Provide the (x, y) coordinate of the cell's center where the given text is located.  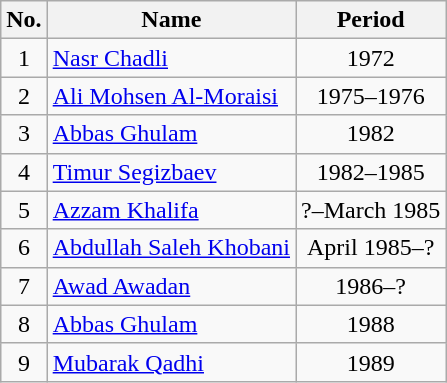
Ali Mohsen Al-Moraisi (171, 96)
Name (171, 20)
Awad Awadan (171, 286)
3 (24, 134)
?–March 1985 (371, 210)
No. (24, 20)
Azzam Khalifa (171, 210)
1988 (371, 324)
1982–1985 (371, 172)
8 (24, 324)
6 (24, 248)
1 (24, 58)
Timur Segizbaev (171, 172)
5 (24, 210)
1972 (371, 58)
1982 (371, 134)
4 (24, 172)
2 (24, 96)
Abdullah Saleh Khobani (171, 248)
1975–1976 (371, 96)
9 (24, 362)
Mubarak Qadhi (171, 362)
1986–? (371, 286)
1989 (371, 362)
Period (371, 20)
7 (24, 286)
Nasr Chadli (171, 58)
April 1985–? (371, 248)
